Identify which cell holds the provided text, then report its [X, Y] central coordinate. 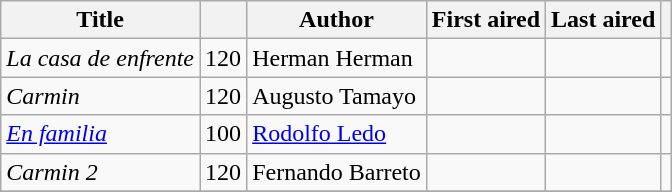
Rodolfo Ledo [337, 134]
First aired [486, 20]
Augusto Tamayo [337, 96]
Carmin [100, 96]
Author [337, 20]
100 [224, 134]
Last aired [604, 20]
Herman Herman [337, 58]
Fernando Barreto [337, 172]
La casa de enfrente [100, 58]
Title [100, 20]
Carmin 2 [100, 172]
En familia [100, 134]
